Return [X, Y] of the center of cell containing provided text 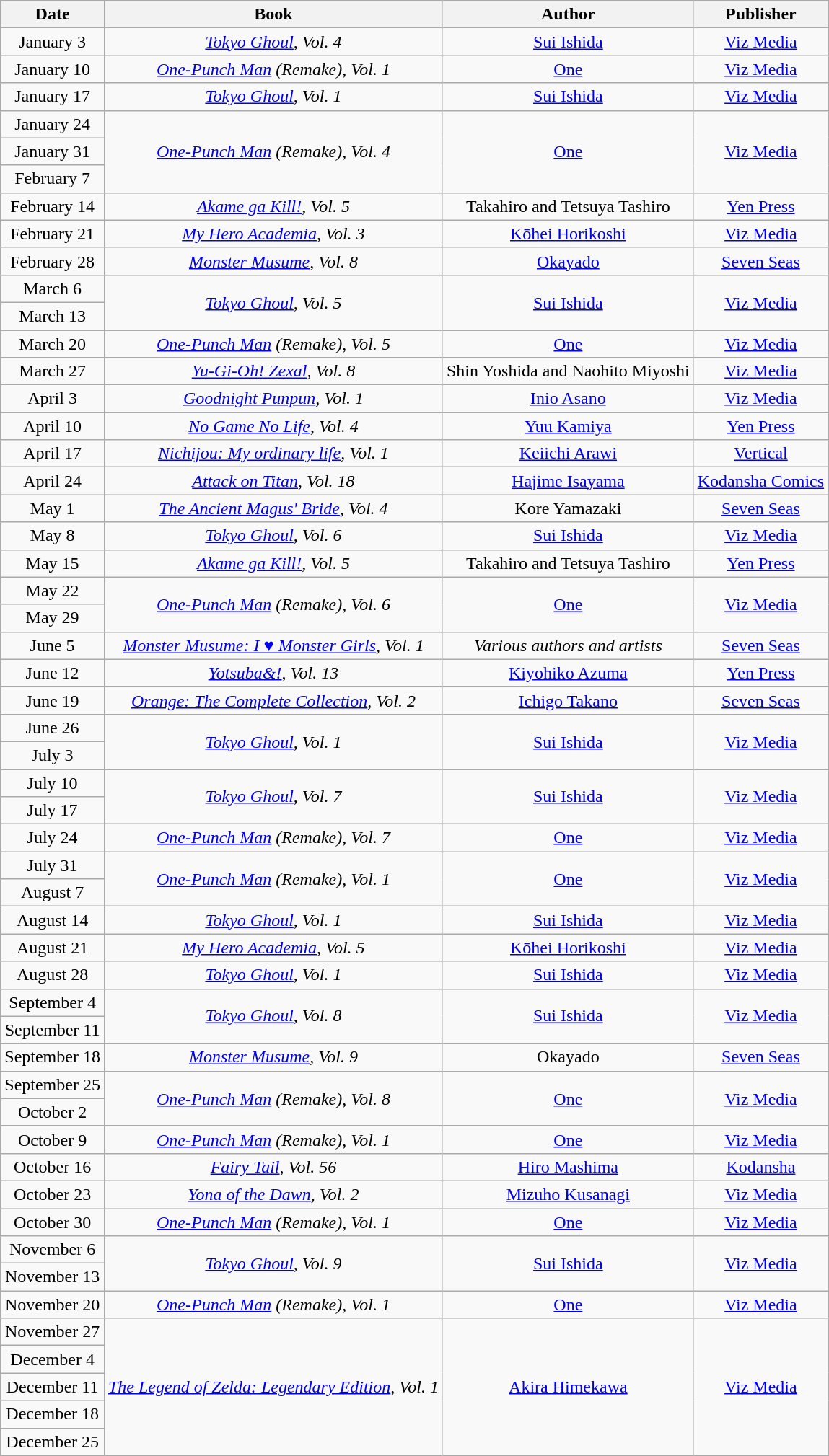
My Hero Academia, Vol. 3 [273, 234]
March 13 [53, 316]
December 11 [53, 1387]
Monster Musume, Vol. 9 [273, 1057]
Various authors and artists [568, 645]
July 3 [53, 755]
October 23 [53, 1194]
October 2 [53, 1112]
March 20 [53, 344]
October 9 [53, 1139]
Tokyo Ghoul, Vol. 4 [273, 42]
Yona of the Dawn, Vol. 2 [273, 1194]
Attack on Titan, Vol. 18 [273, 481]
May 22 [53, 591]
February 7 [53, 179]
Publisher [760, 14]
August 21 [53, 948]
The Legend of Zelda: Legendary Edition, Vol. 1 [273, 1387]
April 17 [53, 454]
February 14 [53, 206]
June 5 [53, 645]
December 25 [53, 1442]
Kodansha Comics [760, 481]
One-Punch Man (Remake), Vol. 6 [273, 604]
May 8 [53, 536]
May 29 [53, 618]
May 15 [53, 563]
November 27 [53, 1332]
September 25 [53, 1085]
November 6 [53, 1250]
June 26 [53, 728]
Hiro Mashima [568, 1167]
Tokyo Ghoul, Vol. 5 [273, 302]
Goodnight Punpun, Vol. 1 [273, 399]
March 27 [53, 371]
One-Punch Man (Remake), Vol. 7 [273, 838]
Orange: The Complete Collection, Vol. 2 [273, 700]
Nichijou: My ordinary life, Vol. 1 [273, 454]
Kore Yamazaki [568, 508]
February 28 [53, 261]
Monster Musume, Vol. 8 [273, 261]
December 4 [53, 1359]
Shin Yoshida and Naohito Miyoshi [568, 371]
October 16 [53, 1167]
Keiichi Arawi [568, 454]
July 31 [53, 865]
April 3 [53, 399]
Yotsuba&!, Vol. 13 [273, 673]
September 4 [53, 1002]
Tokyo Ghoul, Vol. 9 [273, 1263]
Mizuho Kusanagi [568, 1194]
July 24 [53, 838]
One-Punch Man (Remake), Vol. 4 [273, 151]
Ichigo Takano [568, 700]
June 19 [53, 700]
May 1 [53, 508]
Kiyohiko Azuma [568, 673]
The Ancient Magus' Bride, Vol. 4 [273, 508]
August 28 [53, 975]
Inio Asano [568, 399]
One-Punch Man (Remake), Vol. 5 [273, 344]
September 18 [53, 1057]
Hajime Isayama [568, 481]
Kodansha [760, 1167]
January 10 [53, 69]
April 24 [53, 481]
July 17 [53, 811]
Yuu Kamiya [568, 426]
Author [568, 14]
January 31 [53, 151]
October 30 [53, 1222]
August 7 [53, 893]
March 6 [53, 288]
February 21 [53, 234]
January 17 [53, 97]
December 18 [53, 1414]
Book [273, 14]
November 13 [53, 1277]
June 12 [53, 673]
My Hero Academia, Vol. 5 [273, 948]
Tokyo Ghoul, Vol. 8 [273, 1016]
April 10 [53, 426]
November 20 [53, 1305]
January 24 [53, 124]
September 11 [53, 1030]
Tokyo Ghoul, Vol. 6 [273, 536]
Monster Musume: I ♥ Monster Girls, Vol. 1 [273, 645]
Yu-Gi-Oh! Zexal, Vol. 8 [273, 371]
Akira Himekawa [568, 1387]
July 10 [53, 782]
One-Punch Man (Remake), Vol. 8 [273, 1098]
No Game No Life, Vol. 4 [273, 426]
Vertical [760, 454]
Tokyo Ghoul, Vol. 7 [273, 796]
August 14 [53, 920]
Fairy Tail, Vol. 56 [273, 1167]
January 3 [53, 42]
Date [53, 14]
